Detect which cell encompasses the target text, then output its [x, y] center coordinate. 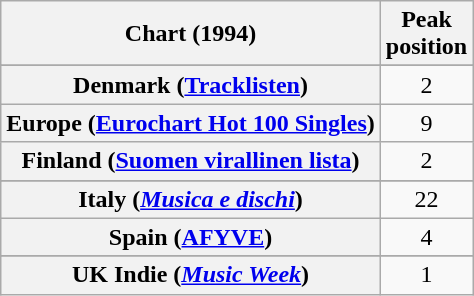
Spain (AFYVE) [191, 237]
1 [426, 275]
22 [426, 199]
UK Indie (Music Week) [191, 275]
Europe (Eurochart Hot 100 Singles) [191, 123]
Italy (Musica e dischi) [191, 199]
Denmark (Tracklisten) [191, 85]
4 [426, 237]
9 [426, 123]
Chart (1994) [191, 34]
Peakposition [426, 34]
Finland (Suomen virallinen lista) [191, 161]
